Search for the cell housing the specified text and yield its [X, Y] center coordinate. 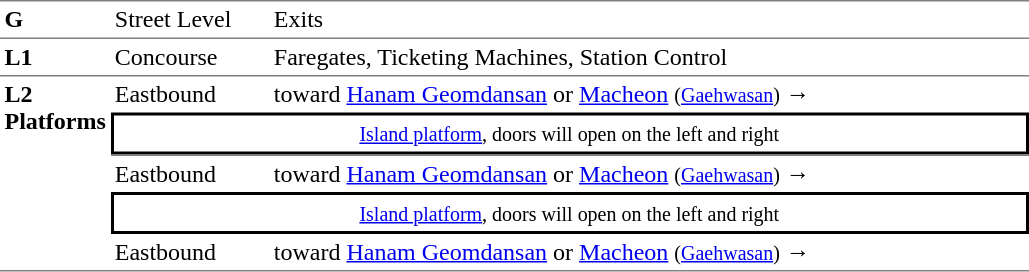
Exits [648, 20]
L1 [55, 57]
L2Platforms [55, 173]
Concourse [190, 57]
G [55, 20]
Street Level [190, 20]
Faregates, Ticketing Machines, Station Control [648, 57]
